From the cell containing the given text, extract its center point as [X, Y] coordinate. 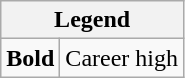
Legend [92, 20]
Career high [122, 58]
Bold [30, 58]
